Return [x, y] of the center of cell containing provided text 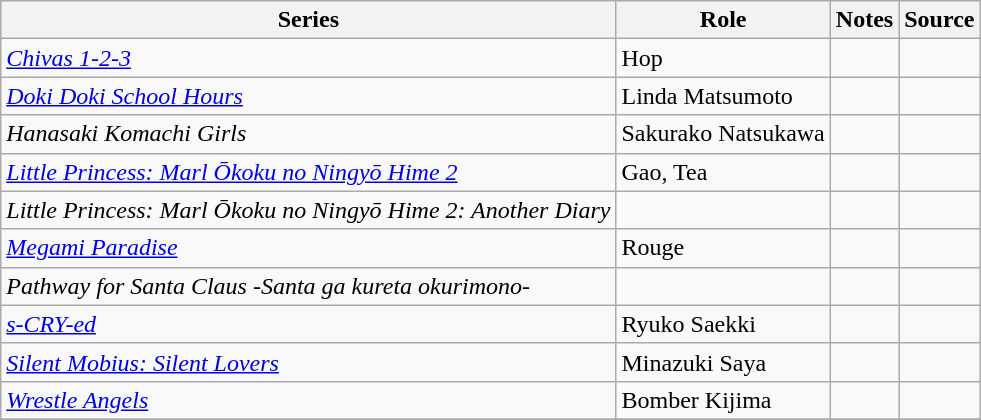
Bomber Kijima [723, 400]
s-CRY-ed [308, 324]
Linda Matsumoto [723, 96]
Little Princess: Marl Ōkoku no Ningyō Hime 2: Another Diary [308, 210]
Wrestle Angels [308, 400]
Little Princess: Marl Ōkoku no Ningyō Hime 2 [308, 172]
Silent Mobius: Silent Lovers [308, 362]
Megami Paradise [308, 248]
Rouge [723, 248]
Role [723, 20]
Pathway for Santa Claus -Santa ga kureta okurimono- [308, 286]
Notes [864, 20]
Gao, Tea [723, 172]
Chivas 1-2-3 [308, 58]
Doki Doki School Hours [308, 96]
Hop [723, 58]
Source [940, 20]
Minazuki Saya [723, 362]
Hanasaki Komachi Girls [308, 134]
Sakurako Natsukawa [723, 134]
Series [308, 20]
Ryuko Saekki [723, 324]
